Pinpoint the cell where the given text exists, returning its [x, y] midpoint coordinate. 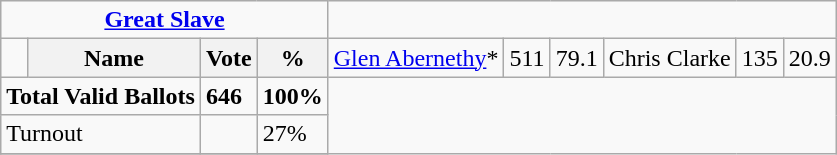
Name [114, 58]
20.9 [810, 58]
27% [292, 134]
79.1 [576, 58]
100% [292, 96]
Chris Clarke [670, 58]
Turnout [101, 134]
Total Valid Ballots [101, 96]
Vote [228, 58]
Great Slave [164, 20]
135 [760, 58]
% [292, 58]
Glen Abernethy* [416, 58]
646 [228, 96]
511 [527, 58]
